For the text-containing cell, return its midpoint in [x, y] coordinate format. 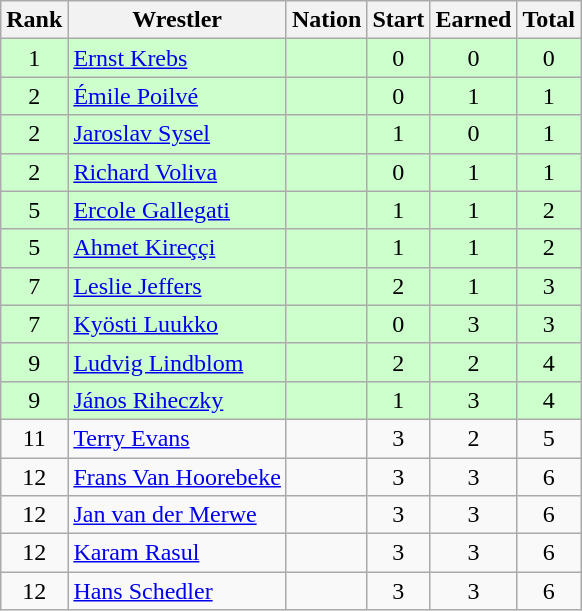
Ludvig Lindblom [178, 362]
Wrestler [178, 20]
Frans Van Hoorebeke [178, 477]
Jaroslav Sysel [178, 134]
János Riheczky [178, 400]
Leslie Jeffers [178, 286]
Nation [326, 20]
Jan van der Merwe [178, 515]
Kyösti Luukko [178, 324]
Start [398, 20]
Ahmet Kireççi [178, 248]
Earned [474, 20]
Hans Schedler [178, 591]
Rank [34, 20]
Terry Evans [178, 438]
Émile Poilvé [178, 96]
Ernst Krebs [178, 58]
11 [34, 438]
Karam Rasul [178, 553]
Richard Voliva [178, 172]
Total [549, 20]
Ercole Gallegati [178, 210]
